Find where the given text appears and provide that cell's center as (x, y) coordinate. 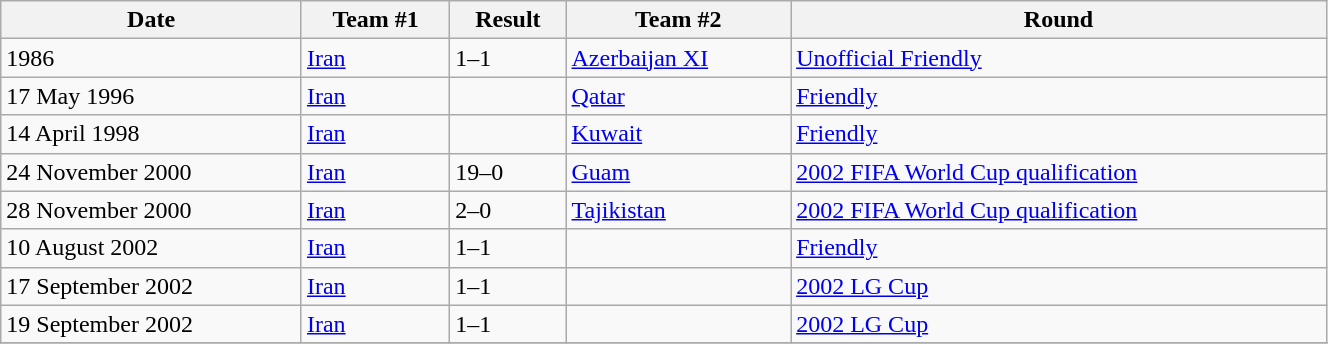
Unofficial Friendly (1059, 58)
19–0 (508, 172)
Kuwait (678, 134)
Azerbaijan XI (678, 58)
10 August 2002 (152, 248)
19 September 2002 (152, 324)
17 May 1996 (152, 96)
24 November 2000 (152, 172)
14 April 1998 (152, 134)
1986 (152, 58)
Round (1059, 20)
Team #1 (375, 20)
Result (508, 20)
28 November 2000 (152, 210)
Qatar (678, 96)
2–0 (508, 210)
Date (152, 20)
Team #2 (678, 20)
Tajikistan (678, 210)
Guam (678, 172)
17 September 2002 (152, 286)
